Find where the given text appears and provide that cell's center as (X, Y) coordinate. 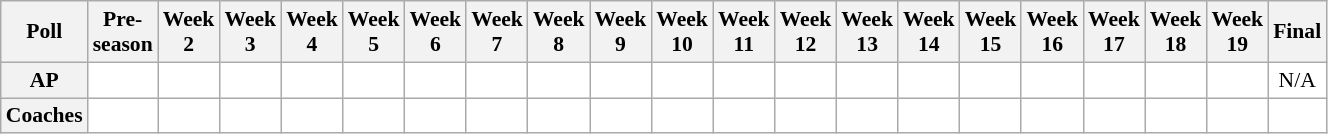
Week4 (312, 32)
Week9 (621, 32)
Week2 (189, 32)
Week16 (1052, 32)
Week14 (929, 32)
Week8 (559, 32)
Week19 (1237, 32)
Week17 (1114, 32)
Week10 (682, 32)
Week13 (867, 32)
Week6 (435, 32)
Week11 (744, 32)
Pre-season (123, 32)
Coaches (44, 116)
Poll (44, 32)
Week3 (250, 32)
Week7 (497, 32)
Week15 (991, 32)
AP (44, 80)
N/A (1297, 80)
Week18 (1176, 32)
Final (1297, 32)
Week12 (806, 32)
Week5 (374, 32)
